For the text-containing cell, return its midpoint in [X, Y] coordinate format. 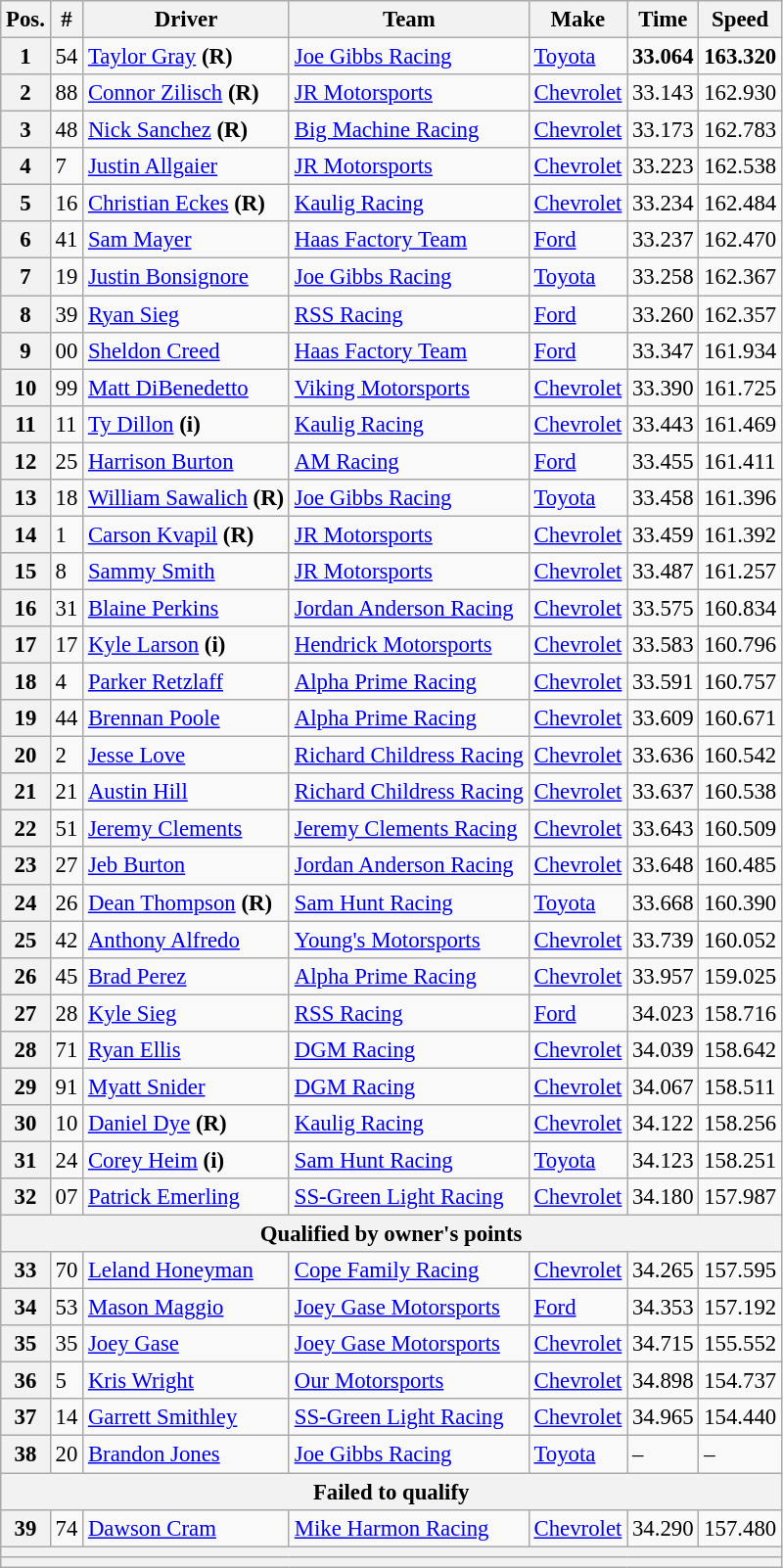
9 [25, 350]
160.052 [740, 940]
Brennan Poole [186, 718]
160.390 [740, 902]
162.930 [740, 93]
33.636 [664, 756]
33.957 [664, 976]
Ryan Sieg [186, 314]
161.725 [740, 388]
162.484 [740, 204]
160.485 [740, 866]
Driver [186, 20]
Nick Sanchez (R) [186, 130]
33.591 [664, 682]
Dean Thompson (R) [186, 902]
Joey Gase [186, 1344]
Justin Allgaier [186, 166]
Mason Maggio [186, 1308]
Viking Motorsports [409, 388]
07 [67, 1197]
44 [67, 718]
160.542 [740, 756]
160.538 [740, 792]
157.480 [740, 1528]
45 [67, 976]
33.260 [664, 314]
157.987 [740, 1197]
William Sawalich (R) [186, 498]
Kyle Sieg [186, 1013]
37 [25, 1418]
Corey Heim (i) [186, 1160]
33.609 [664, 718]
158.511 [740, 1086]
Hendrick Motorsports [409, 645]
162.470 [740, 240]
33.458 [664, 498]
33.443 [664, 424]
160.796 [740, 645]
34.290 [664, 1528]
Sheldon Creed [186, 350]
13 [25, 498]
158.642 [740, 1050]
Sammy Smith [186, 572]
34.180 [664, 1197]
160.834 [740, 608]
3 [25, 130]
54 [67, 57]
161.469 [740, 424]
33.455 [664, 461]
15 [25, 572]
157.192 [740, 1308]
33.223 [664, 166]
42 [67, 940]
23 [25, 866]
53 [67, 1308]
161.411 [740, 461]
Austin Hill [186, 792]
Big Machine Racing [409, 130]
155.552 [740, 1344]
Failed to qualify [391, 1492]
Pos. [25, 20]
Kris Wright [186, 1381]
Qualified by owner's points [391, 1234]
34.715 [664, 1344]
33.459 [664, 534]
Sam Mayer [186, 240]
161.257 [740, 572]
Parker Retzlaff [186, 682]
36 [25, 1381]
34.898 [664, 1381]
Make [577, 20]
34.265 [664, 1270]
154.737 [740, 1381]
33.064 [664, 57]
91 [67, 1086]
Jeremy Clements [186, 829]
Matt DiBenedetto [186, 388]
Daniel Dye (R) [186, 1124]
Brandon Jones [186, 1454]
Blaine Perkins [186, 608]
33.390 [664, 388]
29 [25, 1086]
Connor Zilisch (R) [186, 93]
Leland Honeyman [186, 1270]
33.637 [664, 792]
48 [67, 130]
88 [67, 93]
162.367 [740, 277]
33.234 [664, 204]
Dawson Cram [186, 1528]
Patrick Emerling [186, 1197]
158.251 [740, 1160]
33.648 [664, 866]
Jesse Love [186, 756]
Team [409, 20]
33.487 [664, 572]
33.173 [664, 130]
161.396 [740, 498]
70 [67, 1270]
6 [25, 240]
Young's Motorsports [409, 940]
160.509 [740, 829]
Mike Harmon Racing [409, 1528]
160.757 [740, 682]
34.353 [664, 1308]
12 [25, 461]
162.783 [740, 130]
34.039 [664, 1050]
162.357 [740, 314]
Ryan Ellis [186, 1050]
32 [25, 1197]
Carson Kvapil (R) [186, 534]
38 [25, 1454]
51 [67, 829]
Anthony Alfredo [186, 940]
# [67, 20]
71 [67, 1050]
34.122 [664, 1124]
AM Racing [409, 461]
33.668 [664, 902]
160.671 [740, 718]
33.583 [664, 645]
Christian Eckes (R) [186, 204]
Garrett Smithley [186, 1418]
33.258 [664, 277]
99 [67, 388]
Jeremy Clements Racing [409, 829]
Taylor Gray (R) [186, 57]
Cope Family Racing [409, 1270]
33 [25, 1270]
34 [25, 1308]
154.440 [740, 1418]
161.934 [740, 350]
Brad Perez [186, 976]
Ty Dillon (i) [186, 424]
Justin Bonsignore [186, 277]
33.575 [664, 608]
162.538 [740, 166]
Our Motorsports [409, 1381]
41 [67, 240]
34.965 [664, 1418]
33.143 [664, 93]
33.237 [664, 240]
161.392 [740, 534]
00 [67, 350]
33.739 [664, 940]
Kyle Larson (i) [186, 645]
159.025 [740, 976]
22 [25, 829]
30 [25, 1124]
33.643 [664, 829]
Myatt Snider [186, 1086]
158.256 [740, 1124]
Time [664, 20]
163.320 [740, 57]
74 [67, 1528]
33.347 [664, 350]
Jeb Burton [186, 866]
Speed [740, 20]
34.067 [664, 1086]
157.595 [740, 1270]
34.123 [664, 1160]
158.716 [740, 1013]
Harrison Burton [186, 461]
34.023 [664, 1013]
